Determine the [x, y] coordinate at the center of the cell enclosing the given text.  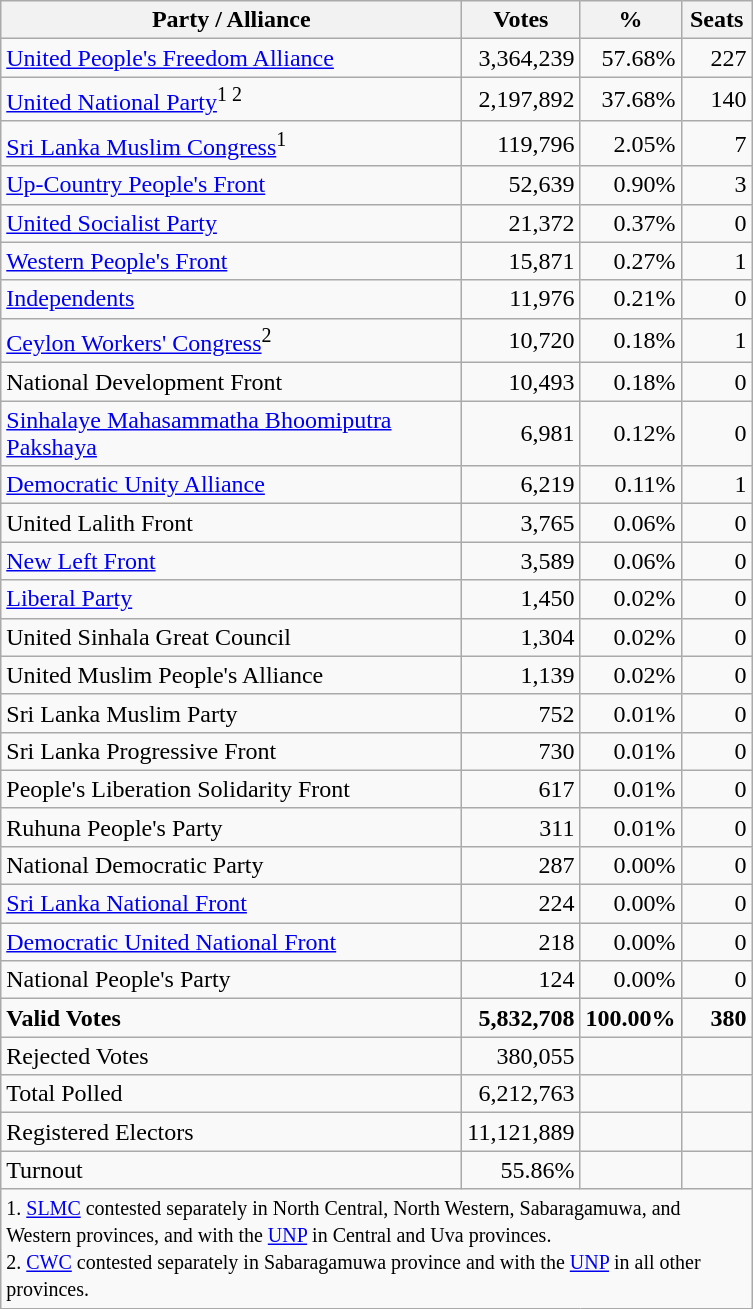
National Democratic Party [232, 866]
Turnout [232, 1170]
United Muslim People's Alliance [232, 675]
Sinhalaye Mahasammatha Bhoomiputra Pakshaya [232, 434]
Sri Lanka Muslim Party [232, 713]
37.68% [630, 100]
New Left Front [232, 561]
Party / Alliance [232, 20]
Liberal Party [232, 599]
6,981 [521, 434]
5,832,708 [521, 1018]
100.00% [630, 1018]
Total Polled [232, 1094]
United National Party1 2 [232, 100]
10,720 [521, 340]
11,976 [521, 299]
0.27% [630, 261]
0.11% [630, 485]
7 [716, 144]
140 [716, 100]
Votes [521, 20]
Western People's Front [232, 261]
0.12% [630, 434]
752 [521, 713]
Sri Lanka National Front [232, 904]
1,450 [521, 599]
United Sinhala Great Council [232, 637]
United People's Freedom Alliance [232, 58]
3,364,239 [521, 58]
0.21% [630, 299]
0.37% [630, 223]
380,055 [521, 1056]
227 [716, 58]
Sri Lanka Muslim Congress1 [232, 144]
Seats [716, 20]
Rejected Votes [232, 1056]
119,796 [521, 144]
1,139 [521, 675]
1,304 [521, 637]
Sri Lanka Progressive Front [232, 751]
National Development Front [232, 382]
2.05% [630, 144]
224 [521, 904]
3,589 [521, 561]
3,765 [521, 523]
United Lalith Front [232, 523]
Democratic United National Front [232, 942]
Independents [232, 299]
Ceylon Workers' Congress2 [232, 340]
Registered Electors [232, 1132]
311 [521, 827]
124 [521, 980]
Democratic Unity Alliance [232, 485]
Valid Votes [232, 1018]
0.90% [630, 185]
57.68% [630, 58]
6,212,763 [521, 1094]
10,493 [521, 382]
617 [521, 789]
3 [716, 185]
21,372 [521, 223]
% [630, 20]
People's Liberation Solidarity Front [232, 789]
15,871 [521, 261]
55.86% [521, 1170]
11,121,889 [521, 1132]
380 [716, 1018]
730 [521, 751]
2,197,892 [521, 100]
287 [521, 866]
Ruhuna People's Party [232, 827]
Up-Country People's Front [232, 185]
52,639 [521, 185]
United Socialist Party [232, 223]
6,219 [521, 485]
National People's Party [232, 980]
218 [521, 942]
